For the text-containing cell, return its midpoint in (x, y) coordinate format. 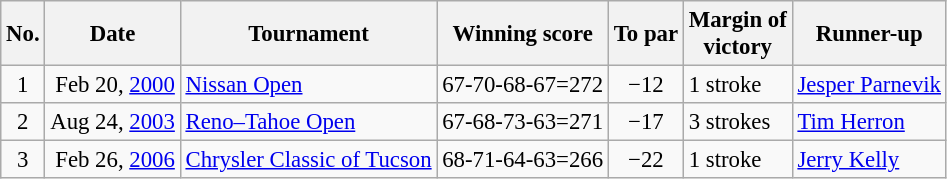
Date (112, 34)
Feb 20, 2000 (112, 85)
Runner-up (869, 34)
3 (23, 160)
−22 (646, 160)
Nissan Open (308, 85)
Aug 24, 2003 (112, 122)
−17 (646, 122)
Margin ofvictory (738, 34)
Jesper Parnevik (869, 85)
1 (23, 85)
Tournament (308, 34)
To par (646, 34)
67-70-68-67=272 (523, 85)
2 (23, 122)
Winning score (523, 34)
Jerry Kelly (869, 160)
3 strokes (738, 122)
Feb 26, 2006 (112, 160)
−12 (646, 85)
Chrysler Classic of Tucson (308, 160)
No. (23, 34)
Tim Herron (869, 122)
Reno–Tahoe Open (308, 122)
67-68-73-63=271 (523, 122)
68-71-64-63=266 (523, 160)
